Identify which cell holds the provided text, then report its (x, y) central coordinate. 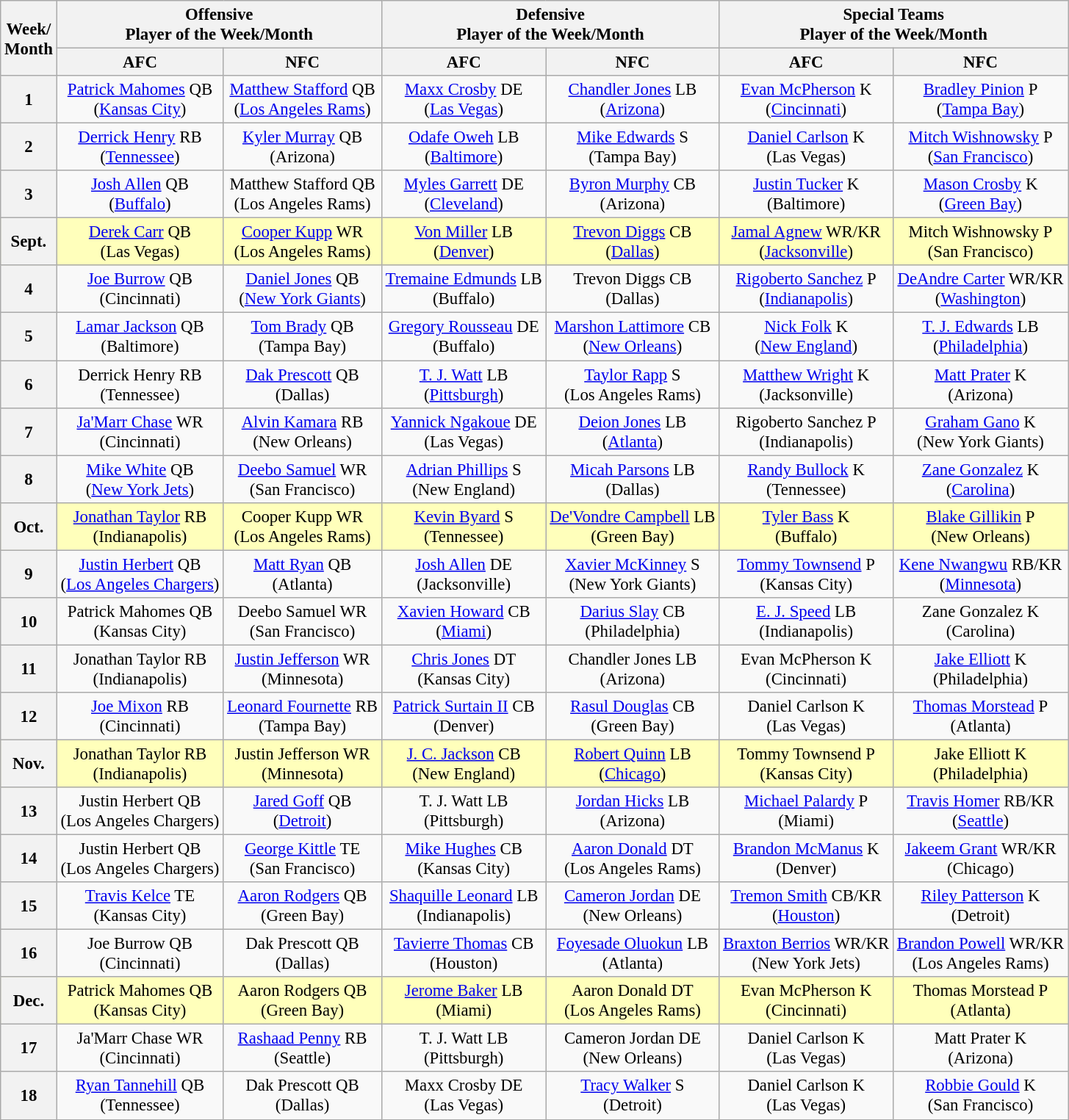
Dec. (29, 1000)
Kevin Byard S(Tennessee) (464, 526)
4 (29, 289)
13 (29, 811)
Kyler Murray QB(Arizona) (303, 147)
Matt Ryan QB(Atlanta) (303, 574)
Randy Bullock K(Tennessee) (807, 479)
Jordan Hicks LB(Arizona) (633, 811)
7 (29, 432)
E. J. Speed LB(Indianapolis) (807, 621)
Deion Jones LB(Atlanta) (633, 432)
2 (29, 147)
Rashaad Penny RB(Seattle) (303, 1049)
Travis Homer RB/KR(Seattle) (980, 811)
Xavien Howard CB(Miami) (464, 621)
Travis Kelce TE(Kansas City) (140, 906)
Josh Allen DE(Jacksonville) (464, 574)
Justin Tucker K(Baltimore) (807, 194)
DeAndre Carter WR/KR(Washington) (980, 289)
Robbie Gould K(San Francisco) (980, 1096)
Mike White QB(New York Jets) (140, 479)
Gregory Rousseau DE(Buffalo) (464, 336)
Taylor Rapp S(Los Angeles Rams) (633, 385)
Brandon Powell WR/KR(Los Angeles Rams) (980, 953)
Jakeem Grant WR/KR(Chicago) (980, 859)
Tremaine Edmunds LB(Buffalo) (464, 289)
Rasul Douglas CB(Green Bay) (633, 717)
Blake Gillikin P(New Orleans) (980, 526)
Patrick Surtain II CB(Denver) (464, 717)
Josh Allen QB(Buffalo) (140, 194)
Sept. (29, 242)
Robert Quinn LB(Chicago) (633, 764)
T. J. Edwards LB(Philadelphia) (980, 336)
Xavier McKinney S(New York Giants) (633, 574)
Nick Folk K(New England) (807, 336)
Tracy Walker S(Detroit) (633, 1096)
Alvin Kamara RB(New Orleans) (303, 432)
Ryan Tannehill QB(Tennessee) (140, 1096)
Von Miller LB(Denver) (464, 242)
Mike Edwards S(Tampa Bay) (633, 147)
Micah Parsons LB(Dallas) (633, 479)
1 (29, 100)
10 (29, 621)
Daniel Jones QB(New York Giants) (303, 289)
9 (29, 574)
J. C. Jackson CB(New England) (464, 764)
Derek Carr QB(Las Vegas) (140, 242)
18 (29, 1096)
Matthew Wright K(Jacksonville) (807, 385)
Week/Month (29, 38)
De'Vondre Campbell LB(Green Bay) (633, 526)
Tavierre Thomas CB(Houston) (464, 953)
12 (29, 717)
Mike Hughes CB(Kansas City) (464, 859)
Michael Palardy P(Miami) (807, 811)
Joe Mixon RB(Cincinnati) (140, 717)
Byron Murphy CB(Arizona) (633, 194)
Nov. (29, 764)
Jerome Baker LB(Miami) (464, 1000)
Brandon McManus K(Denver) (807, 859)
Braxton Berrios WR/KR(New York Jets) (807, 953)
Darius Slay CB(Philadelphia) (633, 621)
Tremon Smith CB/KR(Houston) (807, 906)
15 (29, 906)
Chris Jones DT(Kansas City) (464, 668)
5 (29, 336)
Myles Garrett DE(Cleveland) (464, 194)
George Kittle TE(San Francisco) (303, 859)
Tom Brady QB(Tampa Bay) (303, 336)
Bradley Pinion P(Tampa Bay) (980, 100)
Leonard Fournette RB(Tampa Bay) (303, 717)
17 (29, 1049)
Riley Patterson K(Detroit) (980, 906)
DefensivePlayer of the Week/Month (550, 25)
14 (29, 859)
Marshon Lattimore CB(New Orleans) (633, 336)
OffensivePlayer of the Week/Month (219, 25)
Adrian Phillips S(New England) (464, 479)
Foyesade Oluokun LB(Atlanta) (633, 953)
Lamar Jackson QB(Baltimore) (140, 336)
Mason Crosby K(Green Bay) (980, 194)
16 (29, 953)
Jamal Agnew WR/KR(Jacksonville) (807, 242)
11 (29, 668)
3 (29, 194)
Jared Goff QB(Detroit) (303, 811)
Tyler Bass K(Buffalo) (807, 526)
Oct. (29, 526)
Kene Nwangwu RB/KR(Minnesota) (980, 574)
Graham Gano K(New York Giants) (980, 432)
Yannick Ngakoue DE(Las Vegas) (464, 432)
Shaquille Leonard LB(Indianapolis) (464, 906)
Odafe Oweh LB(Baltimore) (464, 147)
8 (29, 479)
6 (29, 385)
Special TeamsPlayer of the Week/Month (893, 25)
